Scan for the cell matching the given text and deliver its (X, Y) coordinate at center. 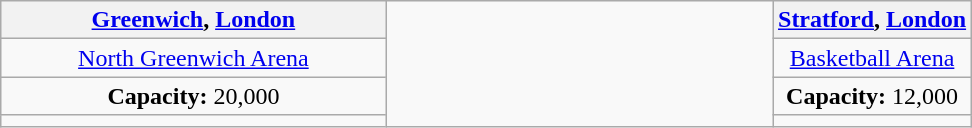
North Greenwich Arena (193, 58)
Capacity: 12,000 (872, 96)
Greenwich, London (193, 20)
Capacity: 20,000 (193, 96)
Basketball Arena (872, 58)
Stratford, London (872, 20)
